Output the [X, Y] coordinate of the center of the cell containing the given text.  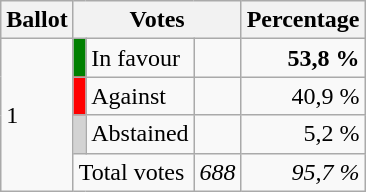
53,8 % [303, 58]
688 [218, 172]
1 [37, 115]
Ballot [37, 20]
95,7 % [303, 172]
Abstained [140, 134]
Against [140, 96]
Votes [157, 20]
40,9 % [303, 96]
5,2 % [303, 134]
Percentage [303, 20]
Total votes [134, 172]
In favour [140, 58]
